Extract the (x, y) coordinate from the center of the cell holding the provided text.  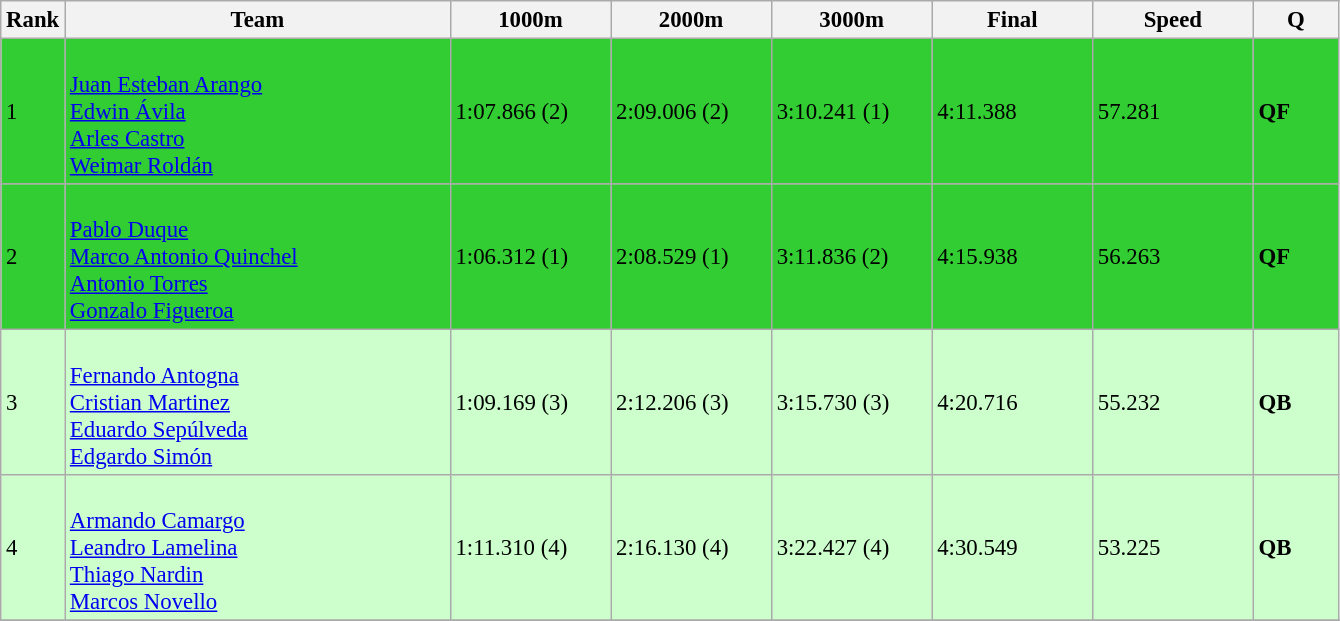
3:15.730 (3) (852, 403)
56.263 (1174, 257)
4:20.716 (1012, 403)
1000m (530, 20)
1:11.310 (4) (530, 548)
2000m (692, 20)
Rank (33, 20)
Q (1296, 20)
2 (33, 257)
4 (33, 548)
3:22.427 (4) (852, 548)
2:09.006 (2) (692, 112)
Speed (1174, 20)
55.232 (1174, 403)
3 (33, 403)
1:07.866 (2) (530, 112)
2:08.529 (1) (692, 257)
2:12.206 (3) (692, 403)
Juan Esteban ArangoEdwin ÁvilaArles CastroWeimar Roldán (258, 112)
Final (1012, 20)
57.281 (1174, 112)
1:06.312 (1) (530, 257)
Fernando AntognaCristian MartinezEduardo SepúlvedaEdgardo Simón (258, 403)
Team (258, 20)
3:10.241 (1) (852, 112)
4:11.388 (1012, 112)
3:11.836 (2) (852, 257)
53.225 (1174, 548)
Armando CamargoLeandro LamelinaThiago NardinMarcos Novello (258, 548)
Pablo DuqueMarco Antonio QuinchelAntonio TorresGonzalo Figueroa (258, 257)
4:15.938 (1012, 257)
4:30.549 (1012, 548)
1:09.169 (3) (530, 403)
3000m (852, 20)
2:16.130 (4) (692, 548)
1 (33, 112)
